Determine the (x, y) coordinate at the center of the cell enclosing the given text.  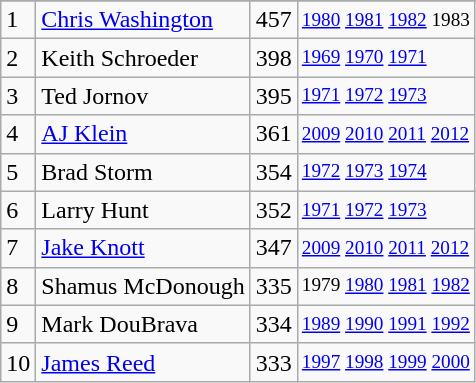
1972 1973 1974 (386, 172)
3 (18, 96)
7 (18, 248)
1979 1980 1981 1982 (386, 286)
335 (274, 286)
1969 1970 1971 (386, 58)
8 (18, 286)
AJ Klein (143, 134)
1997 1998 1999 2000 (386, 362)
361 (274, 134)
Keith Schroeder (143, 58)
457 (274, 20)
Shamus McDonough (143, 286)
Chris Washington (143, 20)
6 (18, 210)
Larry Hunt (143, 210)
5 (18, 172)
James Reed (143, 362)
Mark DouBrava (143, 324)
Brad Storm (143, 172)
10 (18, 362)
395 (274, 96)
354 (274, 172)
1 (18, 20)
333 (274, 362)
1980 1981 1982 1983 (386, 20)
2 (18, 58)
4 (18, 134)
352 (274, 210)
347 (274, 248)
1989 1990 1991 1992 (386, 324)
398 (274, 58)
Ted Jornov (143, 96)
334 (274, 324)
Jake Knott (143, 248)
9 (18, 324)
